Provide the (X, Y) coordinate of the cell's center where the given text is located.  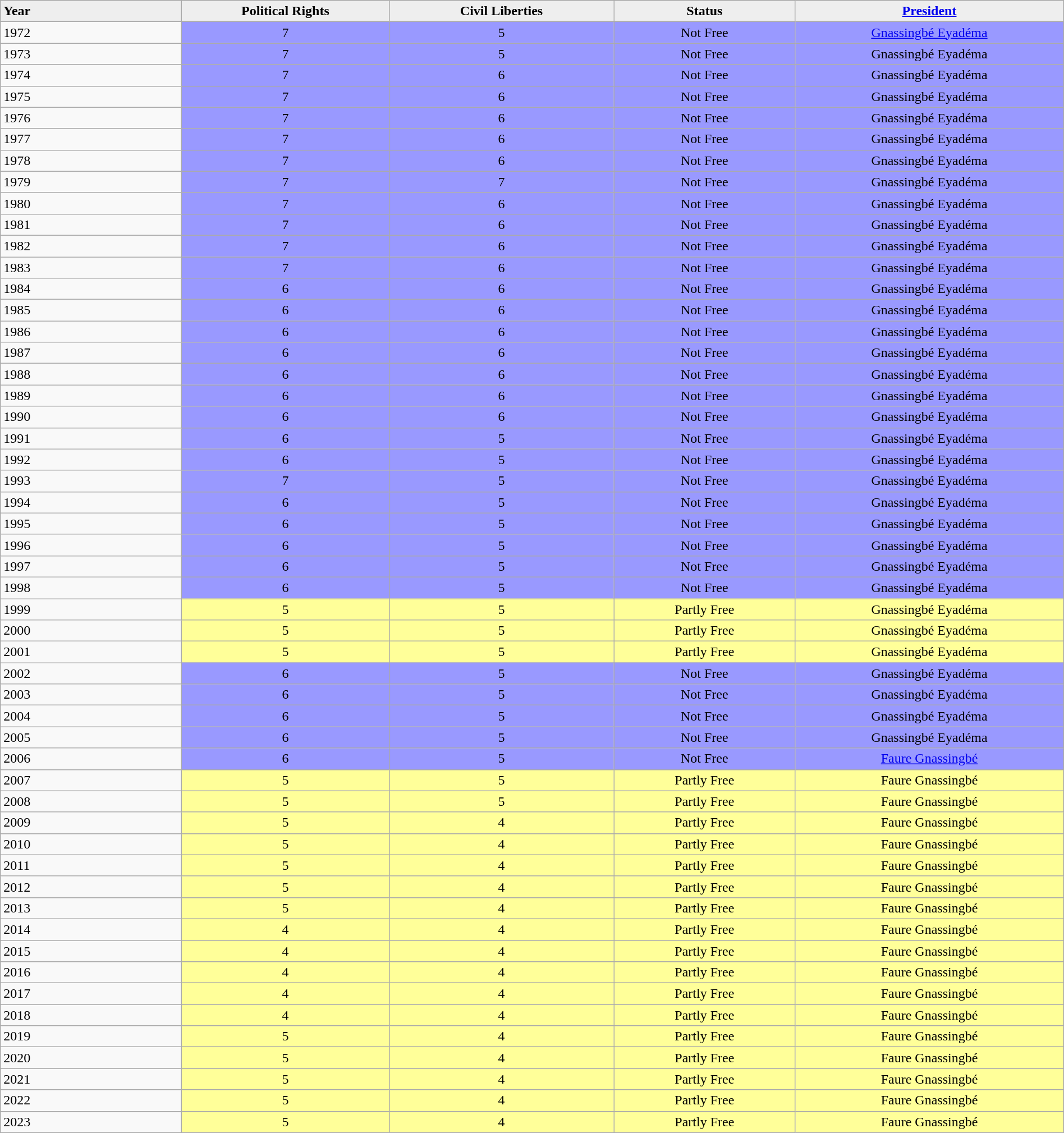
1993 (91, 481)
Political Rights (285, 11)
2003 (91, 695)
Status (705, 11)
1983 (91, 268)
2021 (91, 1079)
2000 (91, 631)
2006 (91, 759)
2020 (91, 1058)
1994 (91, 502)
Civil Liberties (502, 11)
1987 (91, 353)
1974 (91, 75)
2018 (91, 1015)
2002 (91, 673)
2001 (91, 652)
2016 (91, 973)
1982 (91, 246)
1988 (91, 374)
2007 (91, 780)
1995 (91, 524)
Year (91, 11)
1984 (91, 289)
2017 (91, 994)
1975 (91, 97)
1978 (91, 160)
2019 (91, 1036)
1989 (91, 396)
2013 (91, 908)
1977 (91, 139)
2009 (91, 823)
1997 (91, 566)
1976 (91, 118)
2010 (91, 844)
2015 (91, 951)
1980 (91, 203)
President (929, 11)
1972 (91, 33)
1990 (91, 417)
1992 (91, 460)
1998 (91, 588)
1979 (91, 182)
2005 (91, 737)
1973 (91, 54)
1986 (91, 332)
1996 (91, 545)
2014 (91, 929)
2023 (91, 1122)
2012 (91, 887)
2011 (91, 865)
1991 (91, 438)
1999 (91, 609)
2022 (91, 1100)
2004 (91, 716)
1981 (91, 224)
2008 (91, 801)
1985 (91, 310)
